Output the [x, y] coordinate of the center of the cell containing the given text.  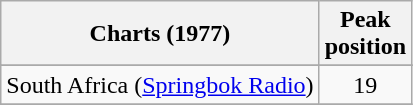
Peakposition [365, 34]
Charts (1977) [160, 34]
South Africa (Springbok Radio) [160, 85]
19 [365, 85]
